Determine the [X, Y] coordinate at the center of the cell enclosing the given text.  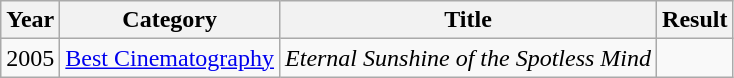
Eternal Sunshine of the Spotless Mind [468, 58]
Category [170, 20]
Result [695, 20]
Title [468, 20]
2005 [30, 58]
Year [30, 20]
Best Cinematography [170, 58]
